Pinpoint the cell where the given text exists, returning its (X, Y) midpoint coordinate. 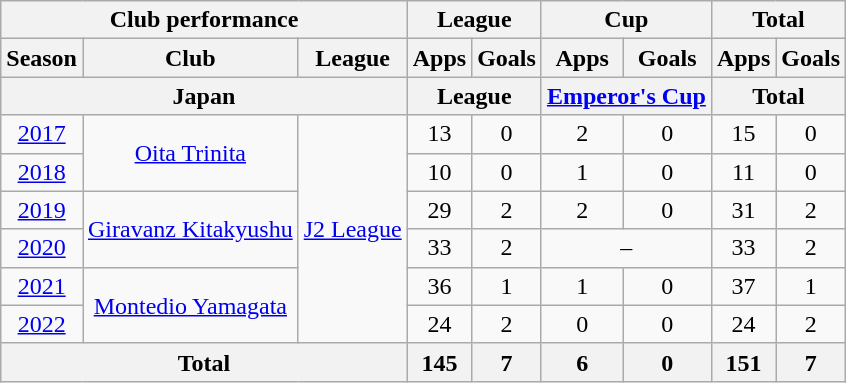
Emperor's Cup (626, 96)
Montedio Yamagata (190, 305)
15 (743, 134)
– (626, 248)
36 (439, 286)
Season (42, 58)
31 (743, 210)
Giravanz Kitakyushu (190, 229)
145 (439, 362)
151 (743, 362)
10 (439, 172)
13 (439, 134)
Cup (626, 20)
2020 (42, 248)
J2 League (352, 229)
6 (582, 362)
2019 (42, 210)
11 (743, 172)
2017 (42, 134)
Club (190, 58)
2018 (42, 172)
37 (743, 286)
Club performance (204, 20)
Oita Trinita (190, 153)
2021 (42, 286)
29 (439, 210)
2022 (42, 324)
Japan (204, 96)
